Pinpoint the cell where the given text exists, returning its [X, Y] midpoint coordinate. 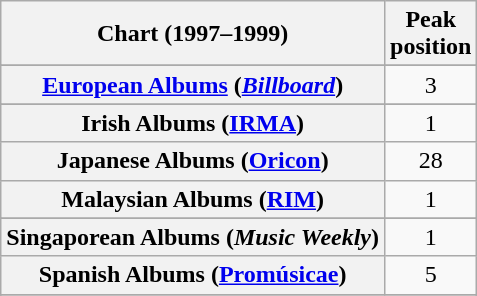
28 [431, 161]
Japanese Albums (Oricon) [193, 161]
Irish Albums (IRMA) [193, 123]
Spanish Albums (Promúsicae) [193, 275]
5 [431, 275]
Singaporean Albums (Music Weekly) [193, 237]
European Albums (Billboard) [193, 85]
Chart (1997–1999) [193, 34]
3 [431, 85]
Peakposition [431, 34]
Malaysian Albums (RIM) [193, 199]
